Extract the [X, Y] coordinate from the center of the cell holding the provided text.  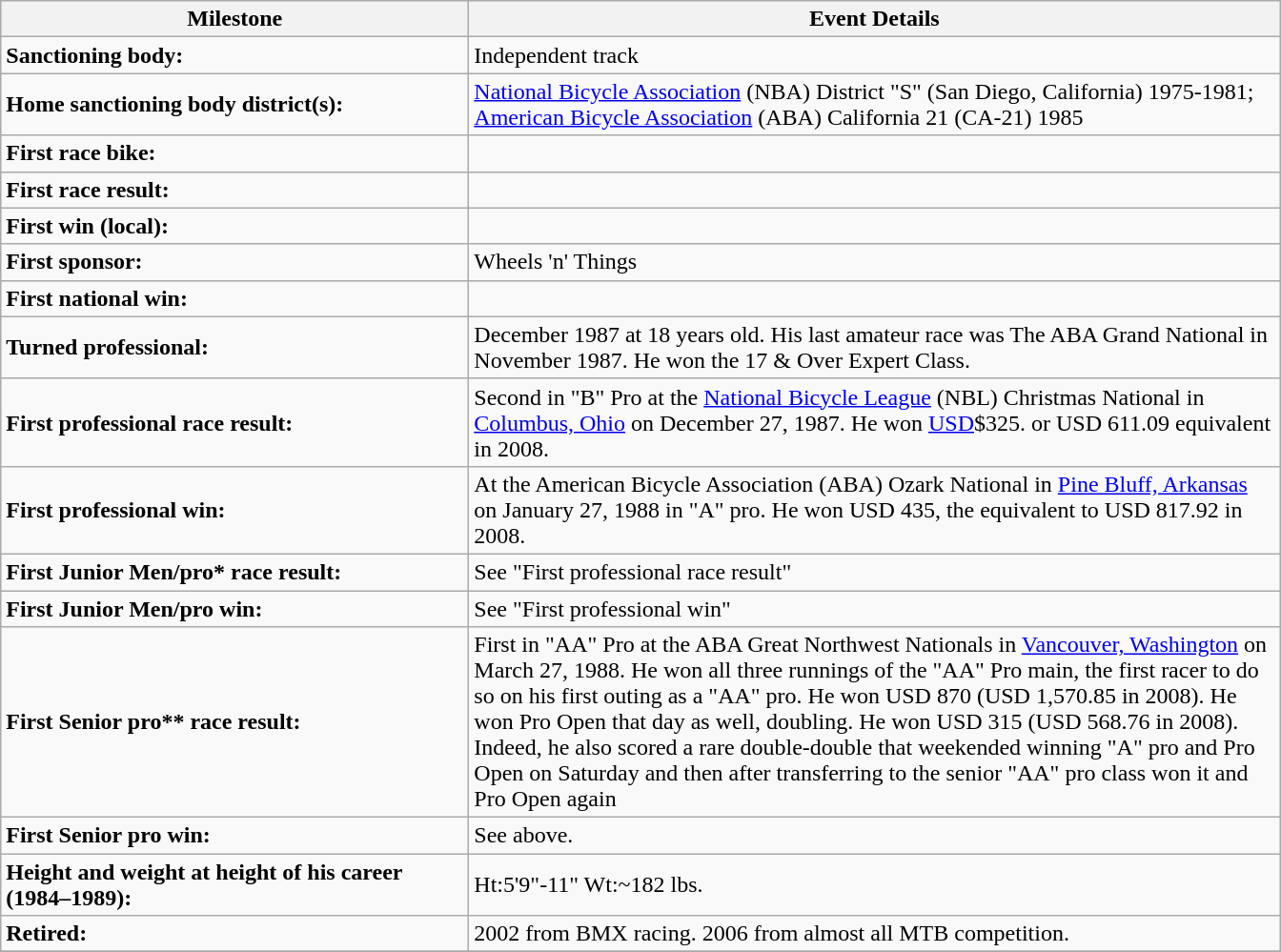
Retired: [234, 934]
2002 from BMX racing. 2006 from almost all MTB competition. [875, 934]
Independent track [875, 55]
Wheels 'n' Things [875, 262]
First sponsor: [234, 262]
First professional win: [234, 510]
Milestone [234, 19]
See "First professional win" [875, 609]
National Bicycle Association (NBA) District "S" (San Diego, California) 1975-1981; American Bicycle Association (ABA) California 21 (CA-21) 1985 [875, 105]
First win (local): [234, 226]
Ht:5'9"-11" Wt:~182 lbs. [875, 884]
See "First professional race result" [875, 572]
Event Details [875, 19]
First Senior pro** race result: [234, 722]
Home sanctioning body district(s): [234, 105]
December 1987 at 18 years old. His last amateur race was The ABA Grand National in November 1987. He won the 17 & Over Expert Class. [875, 347]
First race bike: [234, 153]
Turned professional: [234, 347]
Sanctioning body: [234, 55]
First race result: [234, 190]
First national win: [234, 298]
First Junior Men/pro win: [234, 609]
Height and weight at height of his career (1984–1989): [234, 884]
First professional race result: [234, 422]
See above. [875, 836]
First Junior Men/pro* race result: [234, 572]
First Senior pro win: [234, 836]
